For the text-containing cell, return its midpoint in (x, y) coordinate format. 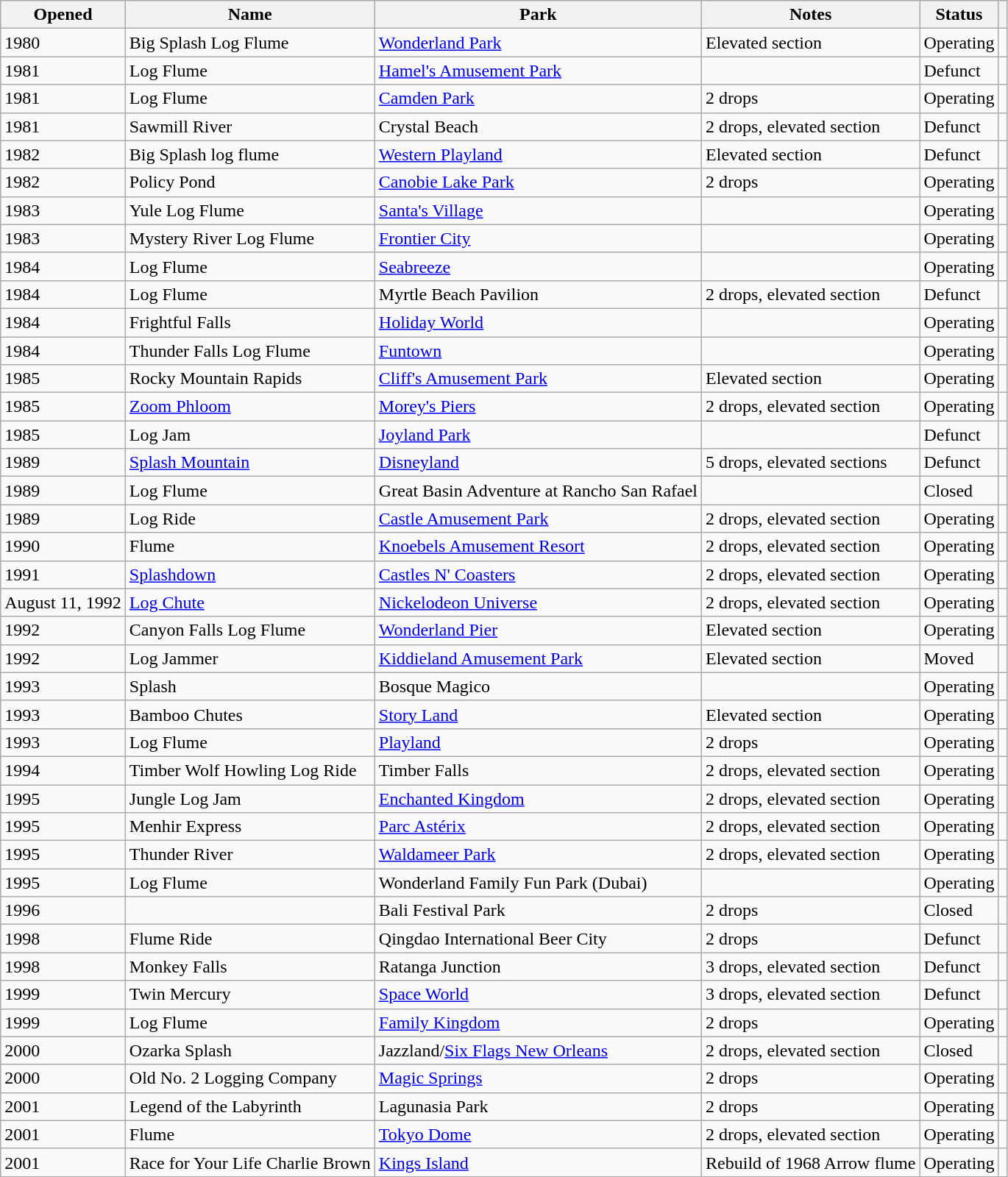
Great Basin Adventure at Rancho San Rafael (538, 491)
Seabreeze (538, 266)
Thunder River (250, 855)
Opened (63, 15)
Park (538, 15)
Timber Wolf Howling Log Ride (250, 770)
Qingdao International Beer City (538, 939)
Race for Your Life Charlie Brown (250, 1162)
Nickelodeon Universe (538, 602)
August 11, 1992 (63, 602)
1994 (63, 770)
Yule Log Flume (250, 210)
Rebuild of 1968 Arrow flume (811, 1162)
Jazzland/Six Flags New Orleans (538, 1050)
Space World (538, 995)
Notes (811, 15)
Bali Festival Park (538, 911)
Moved (959, 658)
Family Kingdom (538, 1023)
Playland (538, 742)
Splash Mountain (250, 463)
Cliff's Amusement Park (538, 379)
Name (250, 15)
Policy Pond (250, 182)
Knoebels Amusement Resort (538, 547)
Holiday World (538, 322)
Splash (250, 686)
Kiddieland Amusement Park (538, 658)
Waldameer Park (538, 855)
Log Ride (250, 519)
Ratanga Junction (538, 967)
Joyland Park (538, 435)
Morey's Piers (538, 407)
Crystal Beach (538, 127)
1991 (63, 575)
Lagunasia Park (538, 1106)
Story Land (538, 714)
Splashdown (250, 575)
Wonderland Family Fun Park (Dubai) (538, 883)
Legend of the Labyrinth (250, 1106)
Twin Mercury (250, 995)
Status (959, 15)
Frightful Falls (250, 322)
Castle Amusement Park (538, 519)
Bamboo Chutes (250, 714)
Sawmill River (250, 127)
Log Chute (250, 602)
Mystery River Log Flume (250, 238)
Funtown (538, 351)
Log Jammer (250, 658)
Old No. 2 Logging Company (250, 1078)
Timber Falls (538, 770)
Castles N' Coasters (538, 575)
Western Playland (538, 154)
Flume Ride (250, 939)
Magic Springs (538, 1078)
Camden Park (538, 99)
Canobie Lake Park (538, 182)
Santa's Village (538, 210)
1996 (63, 911)
Log Jam (250, 435)
Frontier City (538, 238)
Tokyo Dome (538, 1134)
1990 (63, 547)
Rocky Mountain Rapids (250, 379)
Kings Island (538, 1162)
Bosque Magico (538, 686)
Ozarka Splash (250, 1050)
Jungle Log Jam (250, 798)
Menhir Express (250, 827)
Monkey Falls (250, 967)
5 drops, elevated sections (811, 463)
Parc Astérix (538, 827)
Zoom Phloom (250, 407)
Canyon Falls Log Flume (250, 630)
Hamel's Amusement Park (538, 71)
Wonderland Pier (538, 630)
Wonderland Park (538, 43)
Thunder Falls Log Flume (250, 351)
Myrtle Beach Pavilion (538, 294)
Big Splash log flume (250, 154)
Enchanted Kingdom (538, 798)
Disneyland (538, 463)
1980 (63, 43)
Big Splash Log Flume (250, 43)
